Identify which cell holds the provided text, then report its (X, Y) central coordinate. 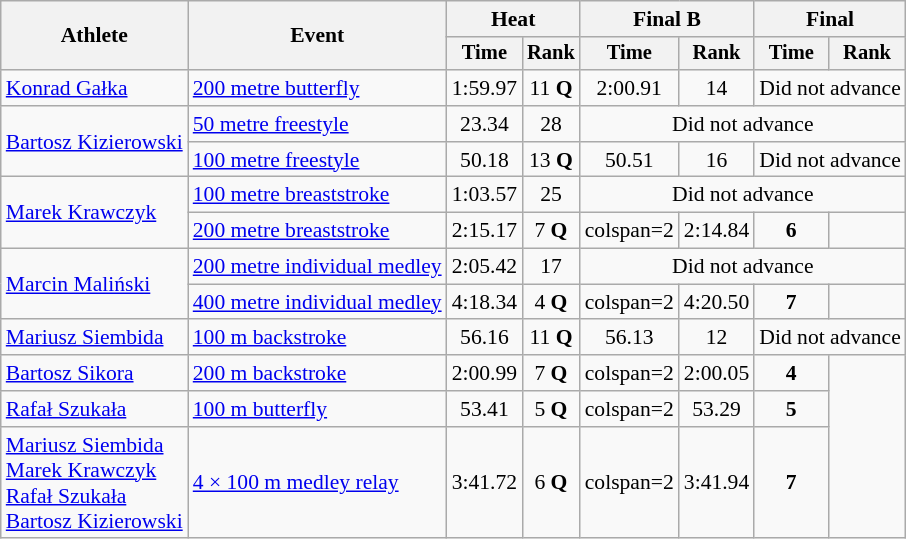
Marcin Maliński (94, 284)
25 (551, 195)
100 metre freestyle (318, 160)
5 (791, 409)
1:59.97 (484, 88)
Final (830, 19)
13 Q (551, 160)
Konrad Gałka (94, 88)
6 Q (551, 483)
56.16 (484, 338)
17 (551, 267)
Mariusz SiembidaMarek KrawczykRafał SzukałaBartosz Kizierowski (94, 483)
53.29 (716, 409)
50.18 (484, 160)
2:00.99 (484, 373)
Rafał Szukała (94, 409)
2:00.91 (630, 88)
4:20.50 (716, 302)
50.51 (630, 160)
100 metre breaststroke (318, 195)
5 Q (551, 409)
6 (791, 231)
Mariusz Siembida (94, 338)
200 metre breaststroke (318, 231)
28 (551, 124)
Bartosz Sikora (94, 373)
Marek Krawczyk (94, 212)
Heat (514, 19)
50 metre freestyle (318, 124)
4 Q (551, 302)
4 × 100 m medley relay (318, 483)
Athlete (94, 36)
200 m backstroke (318, 373)
14 (716, 88)
23.34 (484, 124)
56.13 (630, 338)
100 m backstroke (318, 338)
4 (791, 373)
12 (716, 338)
100 m butterfly (318, 409)
4:18.34 (484, 302)
2:14.84 (716, 231)
2:05.42 (484, 267)
200 metre individual medley (318, 267)
53.41 (484, 409)
200 metre butterfly (318, 88)
2:00.05 (716, 373)
Bartosz Kizierowski (94, 142)
3:41.94 (716, 483)
2:15.17 (484, 231)
3:41.72 (484, 483)
Event (318, 36)
1:03.57 (484, 195)
400 metre individual medley (318, 302)
16 (716, 160)
Final B (668, 19)
